Search for the cell housing the specified text and yield its (x, y) center coordinate. 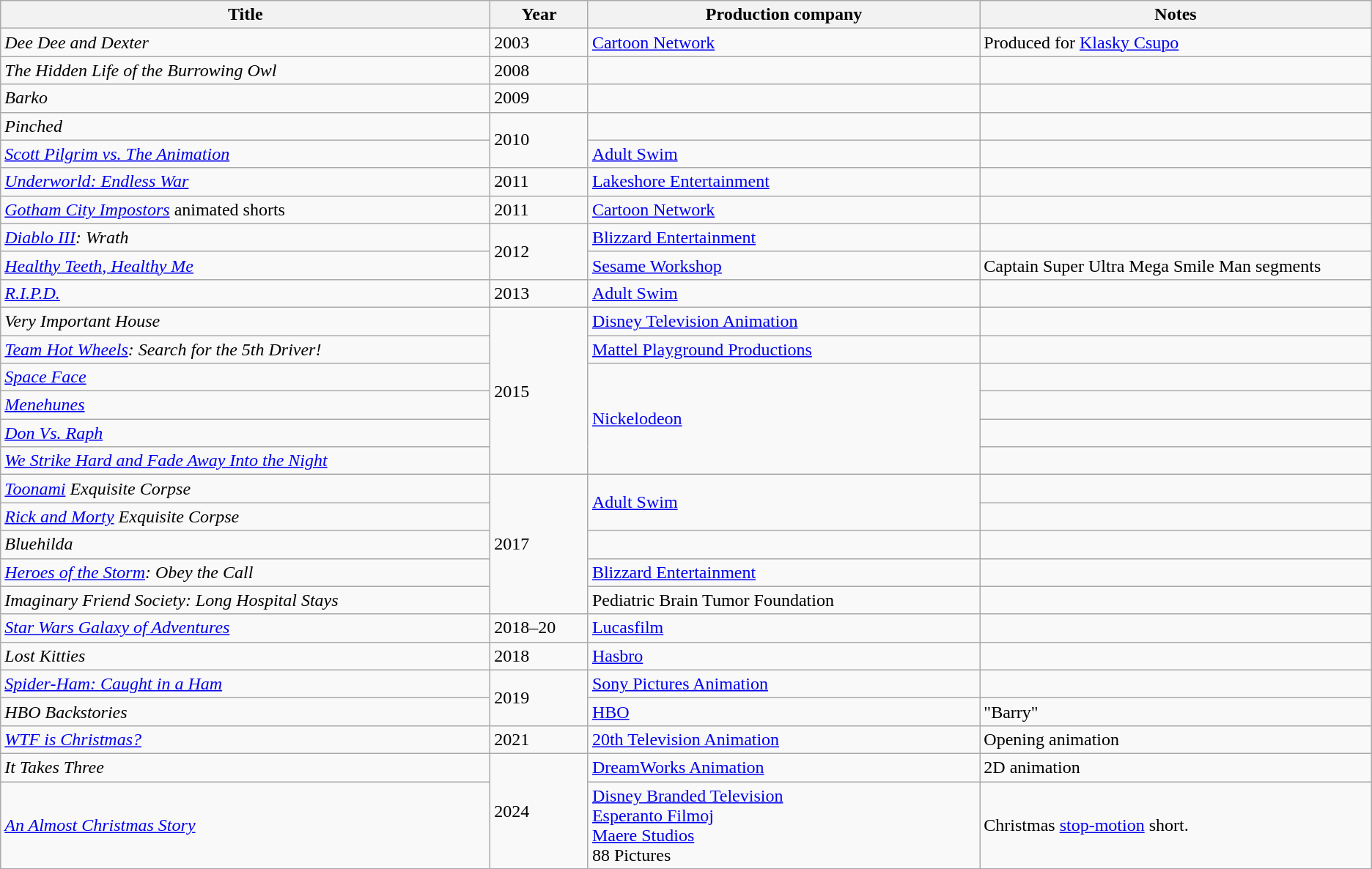
Christmas stop-motion short. (1176, 825)
Rick and Morty Exquisite Corpse (246, 517)
Diablo III: Wrath (246, 237)
2017 (539, 544)
Disney Television Animation (783, 321)
Notes (1176, 15)
Healthy Teeth, Healthy Me (246, 265)
Toonami Exquisite Corpse (246, 489)
Very Important House (246, 321)
Pediatric Brain Tumor Foundation (783, 600)
Heroes of the Storm: Obey the Call (246, 572)
An Almost Christmas Story (246, 825)
Scott Pilgrim vs. The Animation (246, 154)
Spider-Ham: Caught in a Ham (246, 684)
Nickelodeon (783, 419)
2024 (539, 810)
It Takes Three (246, 767)
Disney Branded TelevisionEsperanto FilmojMaere Studios88 Pictures (783, 825)
Pinched (246, 126)
Captain Super Ultra Mega Smile Man segments (1176, 265)
2008 (539, 70)
Year (539, 15)
Space Face (246, 377)
Imaginary Friend Society: Long Hospital Stays (246, 600)
Opening animation (1176, 739)
Star Wars Galaxy of Adventures (246, 628)
Don Vs. Raph (246, 433)
The Hidden Life of the Burrowing Owl (246, 70)
Lucasfilm (783, 628)
2D animation (1176, 767)
Bluehilda (246, 544)
Dee Dee and Dexter (246, 42)
2018 (539, 656)
20th Television Animation (783, 739)
2021 (539, 739)
Lakeshore Entertainment (783, 182)
Gotham City Impostors animated shorts (246, 210)
2013 (539, 293)
WTF is Christmas? (246, 739)
HBO (783, 711)
Title (246, 15)
Produced for Klasky Csupo (1176, 42)
Mattel Playground Productions (783, 350)
Lost Kitties (246, 656)
HBO Backstories (246, 711)
Sesame Workshop (783, 265)
2018–20 (539, 628)
2012 (539, 251)
2015 (539, 391)
Production company (783, 15)
Underworld: Endless War (246, 182)
2010 (539, 140)
DreamWorks Animation (783, 767)
We Strike Hard and Fade Away Into the Night (246, 461)
Barko (246, 98)
Menehunes (246, 405)
2019 (539, 698)
2003 (539, 42)
"Barry" (1176, 711)
Hasbro (783, 656)
R.I.P.D. (246, 293)
Team Hot Wheels: Search for the 5th Driver! (246, 350)
Sony Pictures Animation (783, 684)
2009 (539, 98)
